Capture the cell that displays the provided text and extract its [X, Y] central coordinate. 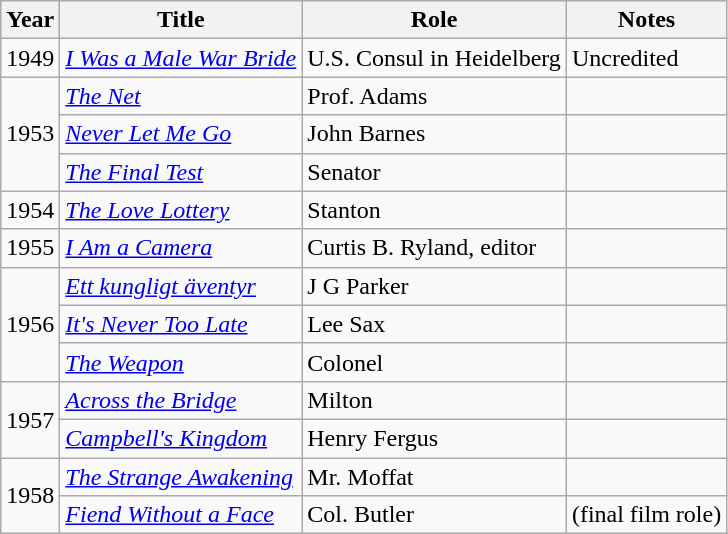
The Final Test [181, 172]
Title [181, 20]
Mr. Moffat [434, 477]
Role [434, 20]
Year [30, 20]
Henry Fergus [434, 438]
The Love Lottery [181, 210]
U.S. Consul in Heidelberg [434, 58]
Uncredited [646, 58]
Milton [434, 400]
Campbell's Kingdom [181, 438]
1956 [30, 324]
1958 [30, 496]
The Strange Awakening [181, 477]
1955 [30, 248]
Lee Sax [434, 324]
It's Never Too Late [181, 324]
Across the Bridge [181, 400]
Senator [434, 172]
Ett kungligt äventyr [181, 286]
Fiend Without a Face [181, 515]
1949 [30, 58]
1954 [30, 210]
I Was a Male War Bride [181, 58]
I Am a Camera [181, 248]
John Barnes [434, 134]
(final film role) [646, 515]
The Weapon [181, 362]
Curtis B. Ryland, editor [434, 248]
1953 [30, 134]
J G Parker [434, 286]
1957 [30, 419]
Colonel [434, 362]
The Net [181, 96]
Prof. Adams [434, 96]
Never Let Me Go [181, 134]
Col. Butler [434, 515]
Notes [646, 20]
Stanton [434, 210]
